For the text-containing cell, return its midpoint in [x, y] coordinate format. 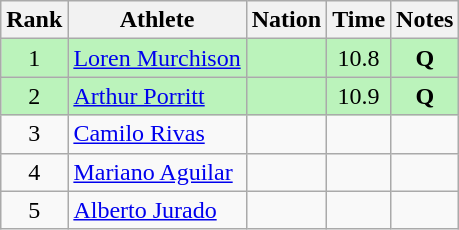
Time [359, 20]
Nation [286, 20]
1 [34, 58]
3 [34, 134]
10.8 [359, 58]
Notes [425, 20]
Arthur Porritt [157, 96]
Camilo Rivas [157, 134]
10.9 [359, 96]
Alberto Jurado [157, 210]
Athlete [157, 20]
Rank [34, 20]
5 [34, 210]
4 [34, 172]
Mariano Aguilar [157, 172]
Loren Murchison [157, 58]
2 [34, 96]
